Identify which cell holds the provided text, then report its (X, Y) central coordinate. 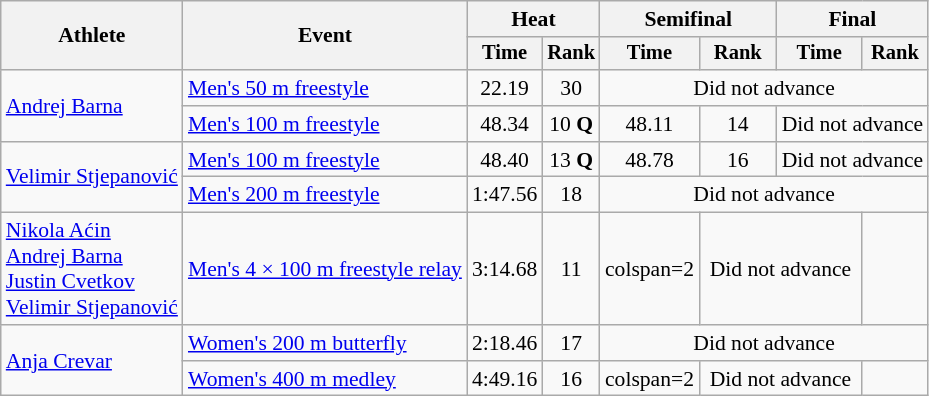
Athlete (92, 36)
22.19 (504, 88)
colspan=2 (650, 269)
Nikola AćinAndrej BarnaJustin CvetkovVelimir Stjepanović (92, 269)
Andrej Barna (92, 106)
Velimir Stjepanović (92, 178)
48.78 (650, 160)
Men's 50 m freestyle (325, 88)
Men's 200 m freestyle (325, 195)
18 (571, 195)
11 (571, 269)
48.11 (650, 124)
Men's 4 × 100 m freestyle relay (325, 269)
48.34 (504, 124)
14 (738, 124)
Heat (534, 19)
17 (571, 343)
16 (738, 160)
Final (853, 19)
2:18.46 (504, 343)
30 (571, 88)
Event (325, 36)
13 Q (571, 160)
Semifinal (688, 19)
10 Q (571, 124)
3:14.68 (504, 269)
Anja Crevar (92, 360)
Women's 200 m butterfly (325, 343)
48.40 (504, 160)
1:47.56 (504, 195)
